Return the (x, y) coordinate for the center point of the cell that contains the specified text.  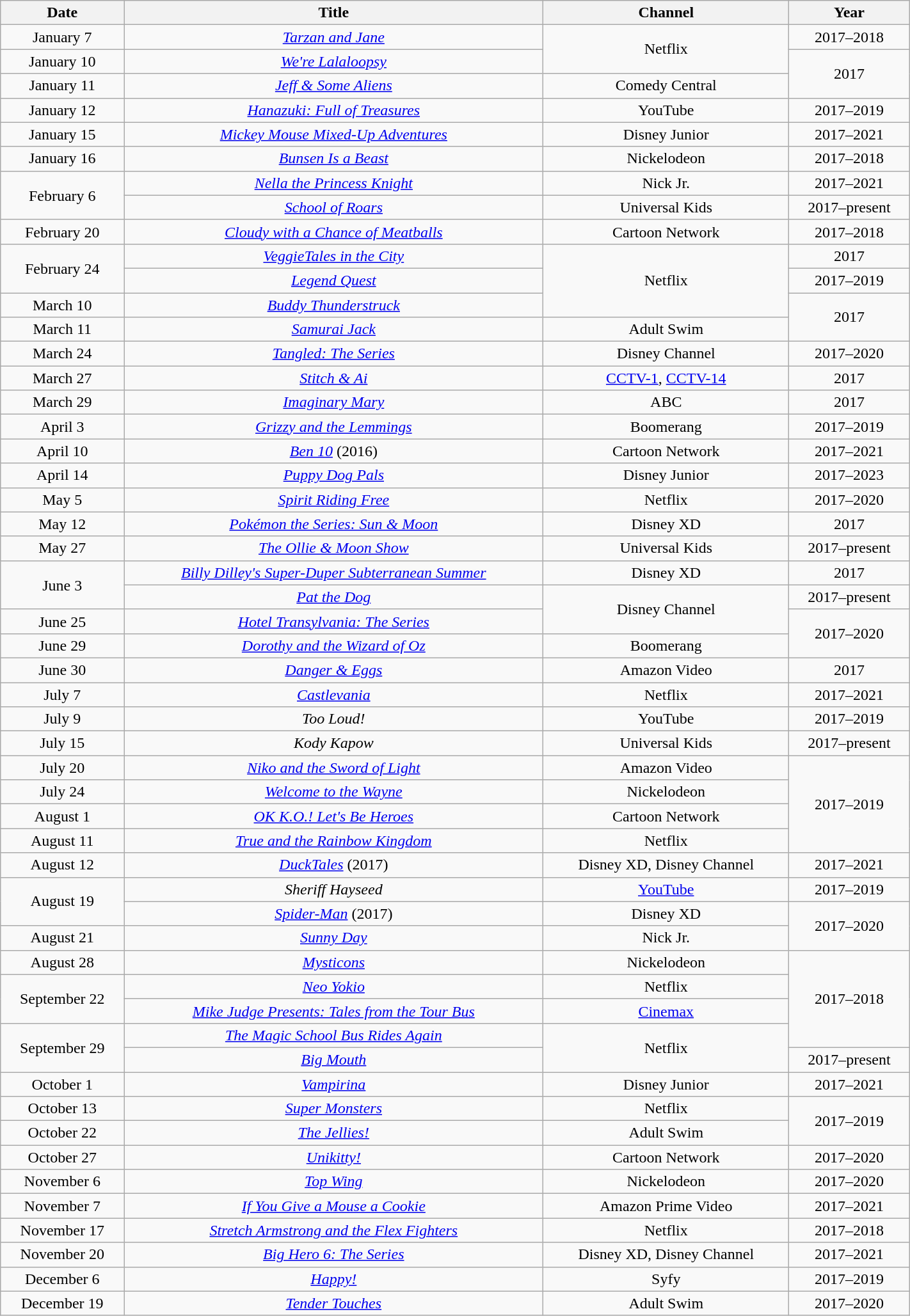
March 24 (63, 354)
Happy! (334, 1279)
July 9 (63, 719)
Top Wing (334, 1182)
We're Lalaloopsy (334, 61)
April 14 (63, 475)
Big Hero 6: The Series (334, 1255)
November 7 (63, 1206)
2017–2023 (850, 475)
Sheriff Hayseed (334, 889)
January 16 (63, 159)
Year (850, 13)
Stretch Armstrong and the Flex Fighters (334, 1230)
Kody Kapow (334, 743)
Samurai Jack (334, 329)
Channel (666, 13)
Spider-Man (2017) (334, 914)
Ben 10 (2016) (334, 451)
October 13 (63, 1109)
January 11 (63, 86)
Tangled: The Series (334, 354)
Mike Judge Presents: Tales from the Tour Bus (334, 1011)
Niko and the Sword of Light (334, 768)
February 20 (63, 232)
April 3 (63, 427)
June 3 (63, 585)
September 29 (63, 1047)
August 19 (63, 901)
Spirit Riding Free (334, 500)
December 6 (63, 1279)
July 15 (63, 743)
Stitch & Ai (334, 378)
If You Give a Mouse a Cookie (334, 1206)
Puppy Dog Pals (334, 475)
March 29 (63, 402)
March 27 (63, 378)
July 24 (63, 792)
April 10 (63, 451)
Dorothy and the Wizard of Oz (334, 646)
May 27 (63, 548)
Castlevania (334, 694)
Mysticons (334, 962)
Sunny Day (334, 938)
Tender Touches (334, 1303)
Super Monsters (334, 1109)
January 15 (63, 134)
Amazon Prime Video (666, 1206)
August 28 (63, 962)
Jeff & Some Aliens (334, 86)
January 12 (63, 110)
January 10 (63, 61)
October 22 (63, 1133)
Vampirina (334, 1084)
Danger & Eggs (334, 670)
August 11 (63, 841)
Date (63, 13)
Grizzy and the Lemmings (334, 427)
VeggieTales in the City (334, 256)
School of Roars (334, 207)
February 6 (63, 195)
Too Loud! (334, 719)
Title (334, 13)
May 12 (63, 524)
Welcome to the Wayne (334, 792)
March 11 (63, 329)
June 25 (63, 621)
Syfy (666, 1279)
The Magic School Bus Rides Again (334, 1035)
True and the Rainbow Kingdom (334, 841)
Pokémon the Series: Sun & Moon (334, 524)
Imaginary Mary (334, 402)
OK K.O.! Let's Be Heroes (334, 816)
Big Mouth (334, 1059)
March 10 (63, 305)
The Ollie & Moon Show (334, 548)
Bunsen Is a Beast (334, 159)
July 7 (63, 694)
August 12 (63, 865)
January 7 (63, 37)
June 29 (63, 646)
July 20 (63, 768)
February 24 (63, 268)
Legend Quest (334, 280)
Pat the Dog (334, 597)
Tarzan and Jane (334, 37)
Mickey Mouse Mixed-Up Adventures (334, 134)
Billy Dilley's Super-Duper Subterranean Summer (334, 573)
October 1 (63, 1084)
November 6 (63, 1182)
The Jellies! (334, 1133)
Nella the Princess Knight (334, 183)
May 5 (63, 500)
Buddy Thunderstruck (334, 305)
Comedy Central (666, 86)
November 20 (63, 1255)
Cloudy with a Chance of Meatballs (334, 232)
August 21 (63, 938)
DuckTales (2017) (334, 865)
September 22 (63, 999)
October 27 (63, 1157)
December 19 (63, 1303)
Neo Yokio (334, 987)
November 17 (63, 1230)
CCTV-1, CCTV-14 (666, 378)
Hanazuki: Full of Treasures (334, 110)
Unikitty! (334, 1157)
Cinemax (666, 1011)
August 1 (63, 816)
June 30 (63, 670)
Hotel Transylvania: The Series (334, 621)
ABC (666, 402)
